Locate the cell with the specified text and output its (X, Y) center coordinate. 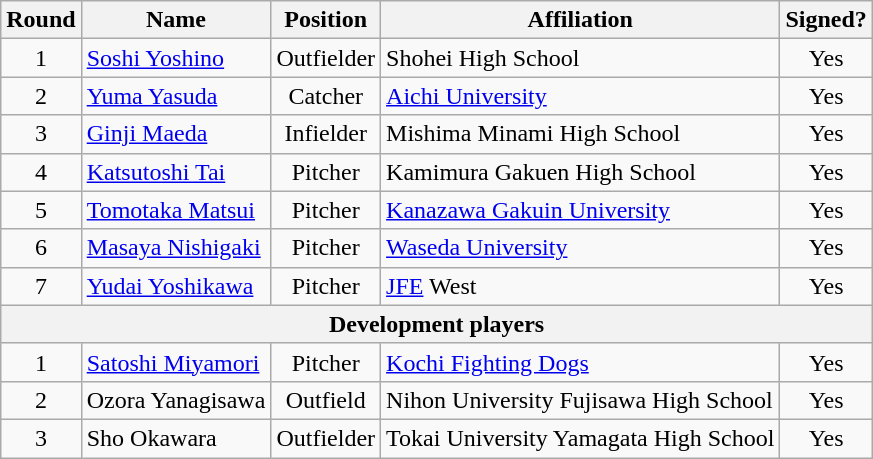
5 (41, 210)
Satoshi Miyamori (176, 362)
Kanazawa Gakuin University (580, 210)
Catcher (326, 96)
Yuma Yasuda (176, 96)
JFE West (580, 286)
Kochi Fighting Dogs (580, 362)
Shohei High School (580, 58)
Sho Okawara (176, 438)
7 (41, 286)
4 (41, 172)
Katsutoshi Tai (176, 172)
Signed? (826, 20)
Tokai University Yamagata High School (580, 438)
Kamimura Gakuen High School (580, 172)
Aichi University (580, 96)
Soshi Yoshino (176, 58)
Mishima Minami High School (580, 134)
Masaya Nishigaki (176, 248)
Position (326, 20)
6 (41, 248)
Name (176, 20)
Development players (437, 324)
Yudai Yoshikawa (176, 286)
Waseda University (580, 248)
Nihon University Fujisawa High School (580, 400)
Infielder (326, 134)
Ozora Yanagisawa (176, 400)
Affiliation (580, 20)
Ginji Maeda (176, 134)
Tomotaka Matsui (176, 210)
Outfield (326, 400)
Round (41, 20)
